Return [X, Y] of the center of cell containing provided text 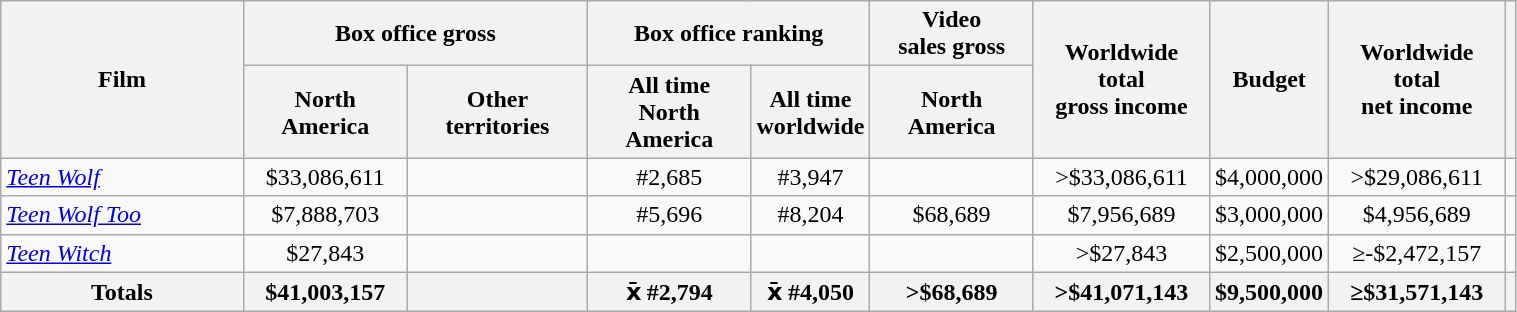
Teen Witch [122, 253]
$4,956,689 [1417, 215]
>$27,843 [1121, 253]
Teen Wolf Too [122, 215]
$27,843 [325, 253]
$9,500,000 [1270, 292]
x̄ #2,794 [670, 292]
$7,956,689 [1121, 215]
≥$31,571,143 [1417, 292]
$33,086,611 [325, 177]
$2,500,000 [1270, 253]
x̄ #4,050 [810, 292]
#5,696 [670, 215]
Teen Wolf [122, 177]
$41,003,157 [325, 292]
Totals [122, 292]
Budget [1270, 80]
All time worldwide [810, 112]
>$41,071,143 [1121, 292]
>$33,086,611 [1121, 177]
#3,947 [810, 177]
All time North America [670, 112]
Film [122, 80]
#2,685 [670, 177]
$68,689 [952, 215]
>$68,689 [952, 292]
$7,888,703 [325, 215]
$4,000,000 [1270, 177]
Worldwide totalnet income [1417, 80]
≥-$2,472,157 [1417, 253]
>$29,086,611 [1417, 177]
Video sales gross [952, 34]
#8,204 [810, 215]
Box office ranking [729, 34]
$3,000,000 [1270, 215]
Other territories [497, 112]
Worldwide totalgross income [1121, 80]
Box office gross [415, 34]
